Identify which cell holds the provided text, then report its [x, y] central coordinate. 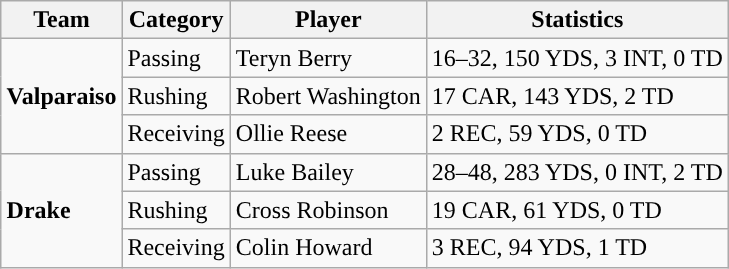
Statistics [577, 20]
Luke Bailey [328, 172]
Colin Howard [328, 248]
Team [62, 20]
Cross Robinson [328, 210]
2 REC, 59 YDS, 0 TD [577, 134]
28–48, 283 YDS, 0 INT, 2 TD [577, 172]
3 REC, 94 YDS, 1 TD [577, 248]
Category [176, 20]
16–32, 150 YDS, 3 INT, 0 TD [577, 58]
Ollie Reese [328, 134]
Teryn Berry [328, 58]
Drake [62, 210]
19 CAR, 61 YDS, 0 TD [577, 210]
Valparaiso [62, 96]
Robert Washington [328, 96]
17 CAR, 143 YDS, 2 TD [577, 96]
Player [328, 20]
